Capture the cell that displays the provided text and extract its (X, Y) central coordinate. 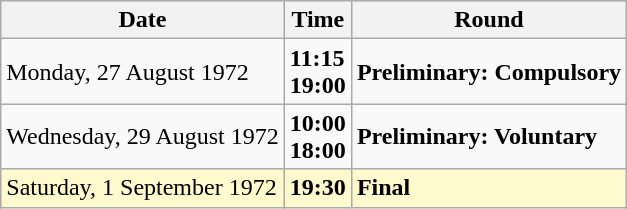
11:1519:00 (318, 72)
Monday, 27 August 1972 (143, 72)
Round (488, 20)
Wednesday, 29 August 1972 (143, 136)
Final (488, 188)
Time (318, 20)
19:30 (318, 188)
Saturday, 1 September 1972 (143, 188)
Date (143, 20)
10:0018:00 (318, 136)
Preliminary: Compulsory (488, 72)
Preliminary: Voluntary (488, 136)
